Extract the [X, Y] coordinate from the center of the cell holding the provided text.  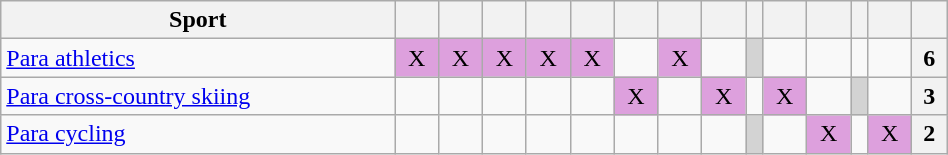
2 [930, 134]
Para cross-country skiing [198, 96]
3 [930, 96]
Para cycling [198, 134]
Para athletics [198, 58]
6 [930, 58]
Sport [198, 20]
